Return the [x, y] coordinate for the center point of the cell that contains the specified text.  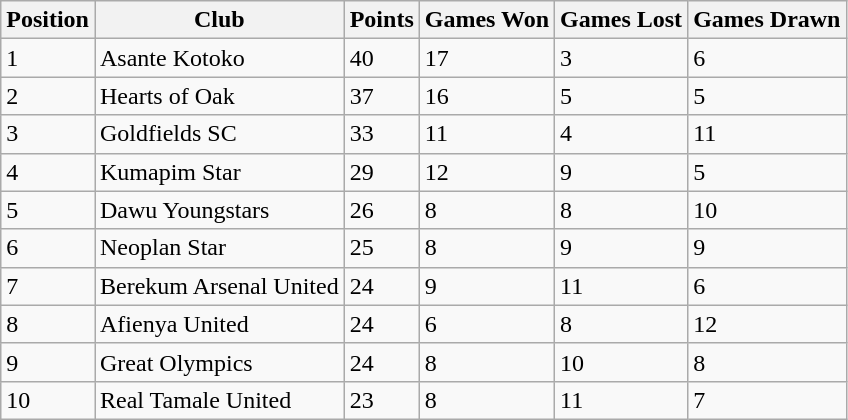
Berekum Arsenal United [219, 286]
Position [48, 20]
Real Tamale United [219, 400]
Kumapim Star [219, 172]
Games Won [486, 20]
25 [382, 248]
17 [486, 58]
2 [48, 96]
1 [48, 58]
37 [382, 96]
Great Olympics [219, 362]
40 [382, 58]
Games Lost [622, 20]
29 [382, 172]
Club [219, 20]
Asante Kotoko [219, 58]
Goldfields SC [219, 134]
26 [382, 210]
33 [382, 134]
23 [382, 400]
Dawu Youngstars [219, 210]
Games Drawn [767, 20]
Neoplan Star [219, 248]
Hearts of Oak [219, 96]
Afienya United [219, 324]
16 [486, 96]
Points [382, 20]
